Locate the cell with the specified text and output its (X, Y) center coordinate. 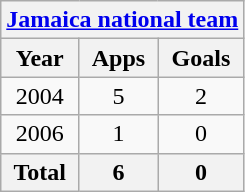
Jamaica national team (122, 20)
6 (118, 172)
Apps (118, 58)
2004 (40, 96)
5 (118, 96)
2006 (40, 134)
1 (118, 134)
Total (40, 172)
Year (40, 58)
2 (201, 96)
Goals (201, 58)
